Search for the cell housing the specified text and yield its (x, y) center coordinate. 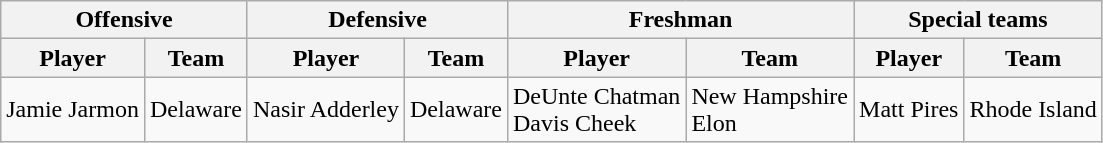
Matt Pires (909, 110)
Nasir Adderley (326, 110)
Offensive (124, 20)
Rhode Island (1033, 110)
DeUnte ChatmanDavis Cheek (596, 110)
Jamie Jarmon (73, 110)
New HampshireElon (770, 110)
Special teams (978, 20)
Freshman (680, 20)
Defensive (377, 20)
